Pinpoint the cell where the given text exists, returning its [x, y] midpoint coordinate. 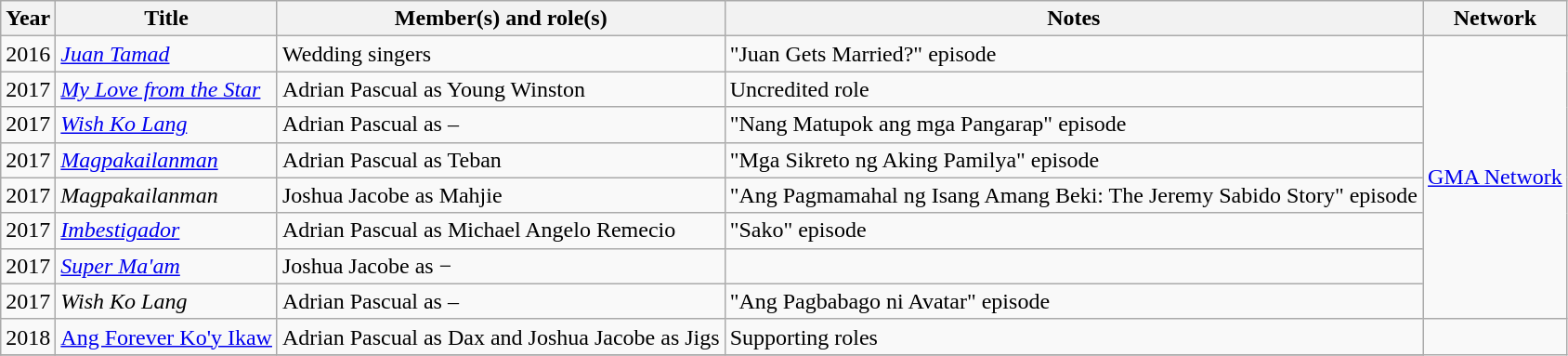
Ang Forever Ko'y Ikaw [167, 336]
Supporting roles [1074, 336]
Member(s) and role(s) [501, 19]
My Love from the Star [167, 89]
"Juan Gets Married?" episode [1074, 54]
Year [28, 19]
Network [1496, 19]
Notes [1074, 19]
"Mga Sikreto ng Aking Pamilya" episode [1074, 160]
2018 [28, 336]
"Ang Pagbabago ni Avatar" episode [1074, 301]
Joshua Jacobe as Mahjie [501, 195]
GMA Network [1496, 178]
"Nang Matupok ang mga Pangarap" episode [1074, 125]
Joshua Jacobe as − [501, 266]
Wedding singers [501, 54]
Adrian Pascual as Young Winston [501, 89]
"Ang Pagmamahal ng Isang Amang Beki: The Jeremy Sabido Story" episode [1074, 195]
Adrian Pascual as Dax and Joshua Jacobe as Jigs [501, 336]
Imbestigador [167, 231]
"Sako" episode [1074, 231]
Adrian Pascual as Michael Angelo Remecio [501, 231]
Juan Tamad [167, 54]
Super Ma'am [167, 266]
Uncredited role [1074, 89]
Adrian Pascual as Teban [501, 160]
2016 [28, 54]
Title [167, 19]
